Return the (X, Y) coordinate for the center point of the cell that contains the specified text.  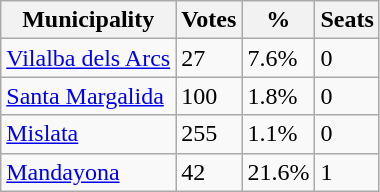
Seats (347, 20)
1.1% (278, 134)
42 (209, 172)
21.6% (278, 172)
1 (347, 172)
27 (209, 58)
% (278, 20)
1.8% (278, 96)
Mislata (88, 134)
Mandayona (88, 172)
100 (209, 96)
Santa Margalida (88, 96)
Vilalba dels Arcs (88, 58)
Municipality (88, 20)
Votes (209, 20)
255 (209, 134)
7.6% (278, 58)
